Pinpoint the cell where the given text exists, returning its [x, y] midpoint coordinate. 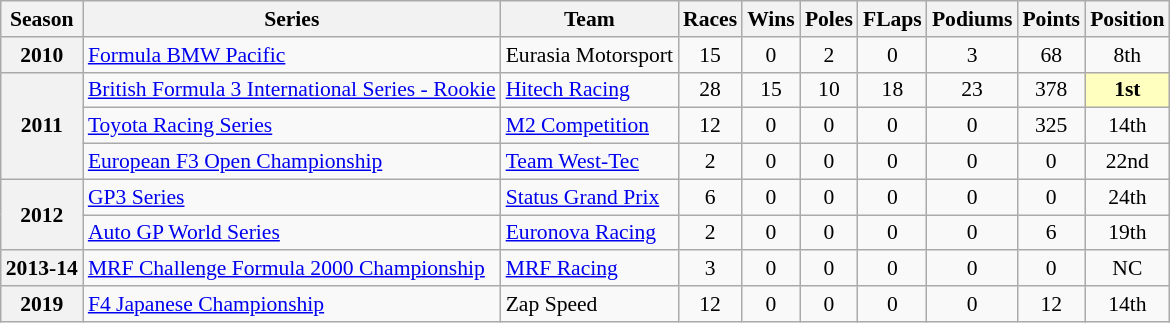
Races [710, 19]
Euronova Racing [590, 233]
Poles [829, 19]
2019 [42, 304]
24th [1127, 197]
10 [829, 90]
Wins [771, 19]
Season [42, 19]
Series [292, 19]
NC [1127, 269]
Team [590, 19]
Zap Speed [590, 304]
Auto GP World Series [292, 233]
Toyota Racing Series [292, 126]
28 [710, 90]
FLaps [892, 19]
Eurasia Motorsport [590, 55]
2013-14 [42, 269]
325 [1051, 126]
68 [1051, 55]
Hitech Racing [590, 90]
23 [972, 90]
378 [1051, 90]
M2 Competition [590, 126]
MRF Challenge Formula 2000 Championship [292, 269]
European F3 Open Championship [292, 162]
MRF Racing [590, 269]
2012 [42, 214]
Team West-Tec [590, 162]
2011 [42, 126]
22nd [1127, 162]
F4 Japanese Championship [292, 304]
Podiums [972, 19]
Points [1051, 19]
2010 [42, 55]
Status Grand Prix [590, 197]
Position [1127, 19]
1st [1127, 90]
Formula BMW Pacific [292, 55]
19th [1127, 233]
GP3 Series [292, 197]
8th [1127, 55]
18 [892, 90]
British Formula 3 International Series - Rookie [292, 90]
